Return [x, y] of the center of cell containing provided text 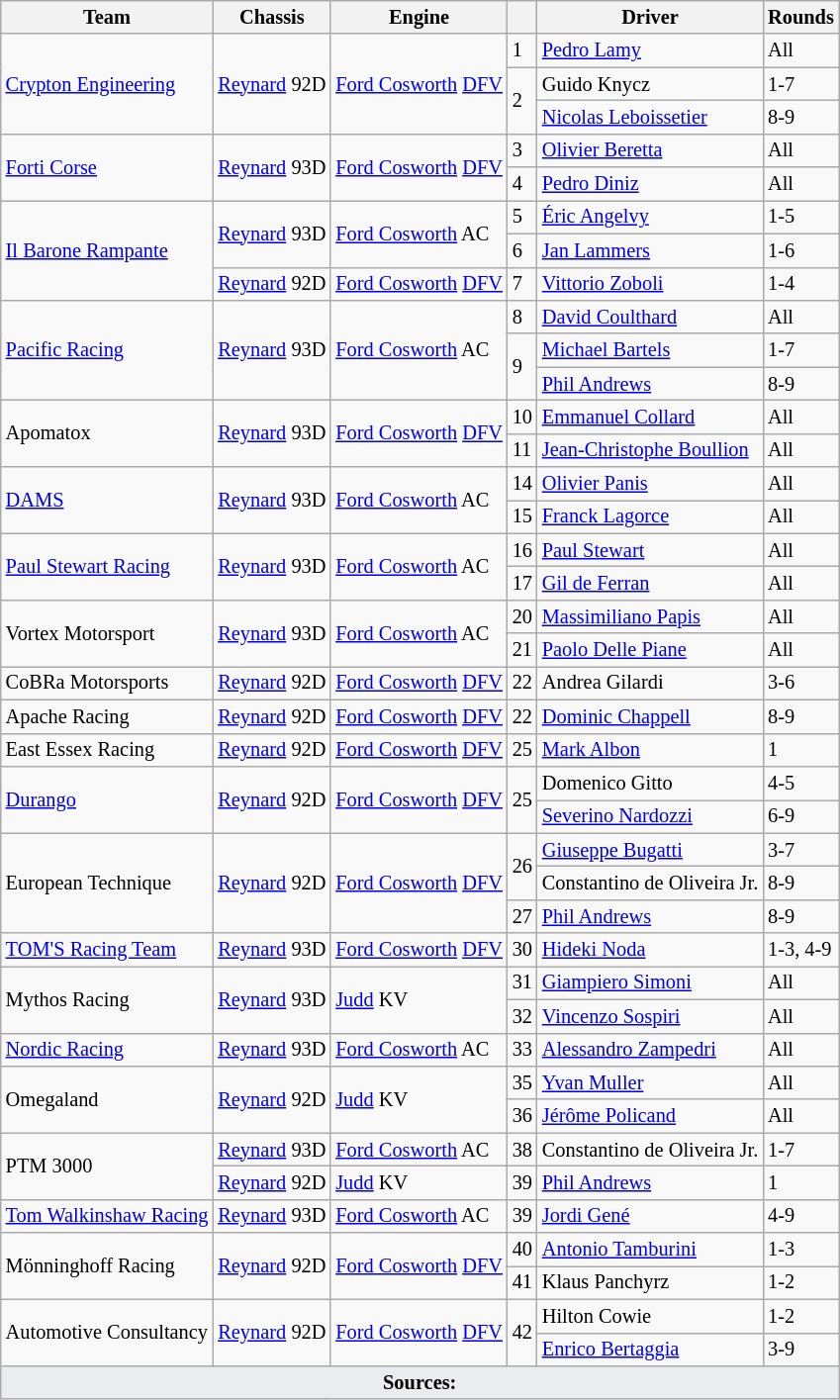
Domenico Gitto [650, 783]
Omegaland [107, 1098]
Jordi Gené [650, 1216]
Hilton Cowie [650, 1316]
Sources: [420, 1382]
36 [522, 1116]
Paul Stewart Racing [107, 566]
38 [522, 1150]
Team [107, 17]
Nicolas Leboissetier [650, 117]
Apache Racing [107, 716]
Apomatox [107, 433]
1-5 [801, 217]
6 [522, 250]
9 [522, 366]
Vincenzo Sospiri [650, 1016]
5 [522, 217]
40 [522, 1250]
DAMS [107, 501]
Pedro Diniz [650, 184]
3-9 [801, 1350]
3 [522, 150]
4 [522, 184]
Rounds [801, 17]
6-9 [801, 816]
16 [522, 550]
33 [522, 1050]
41 [522, 1282]
2 [522, 101]
Pacific Racing [107, 350]
20 [522, 616]
27 [522, 916]
TOM'S Racing Team [107, 950]
David Coulthard [650, 317]
Éric Angelvy [650, 217]
Alessandro Zampedri [650, 1050]
Crypton Engineering [107, 83]
Chassis [271, 17]
Vittorio Zoboli [650, 284]
31 [522, 982]
Enrico Bertaggia [650, 1350]
Olivier Panis [650, 484]
Durango [107, 799]
Driver [650, 17]
PTM 3000 [107, 1166]
32 [522, 1016]
14 [522, 484]
Engine [419, 17]
Hideki Noda [650, 950]
Mythos Racing [107, 999]
10 [522, 417]
1-4 [801, 284]
1-3, 4-9 [801, 950]
35 [522, 1082]
Antonio Tamburini [650, 1250]
42 [522, 1332]
Massimiliano Papis [650, 616]
11 [522, 450]
Michael Bartels [650, 350]
3-6 [801, 683]
Paul Stewart [650, 550]
Jean-Christophe Boullion [650, 450]
Giuseppe Bugatti [650, 850]
Mark Albon [650, 750]
Yvan Muller [650, 1082]
Pedro Lamy [650, 50]
Automotive Consultancy [107, 1332]
1-3 [801, 1250]
Paolo Delle Piane [650, 650]
30 [522, 950]
Klaus Panchyrz [650, 1282]
East Essex Racing [107, 750]
Forti Corse [107, 166]
4-9 [801, 1216]
26 [522, 867]
8 [522, 317]
Gil de Ferran [650, 583]
Nordic Racing [107, 1050]
Emmanuel Collard [650, 417]
Franck Lagorce [650, 516]
Mönninghoff Racing [107, 1266]
Guido Knycz [650, 84]
European Technique [107, 883]
Tom Walkinshaw Racing [107, 1216]
Jan Lammers [650, 250]
Olivier Beretta [650, 150]
15 [522, 516]
Andrea Gilardi [650, 683]
Il Barone Rampante [107, 249]
Giampiero Simoni [650, 982]
Severino Nardozzi [650, 816]
CoBRa Motorsports [107, 683]
21 [522, 650]
17 [522, 583]
1-6 [801, 250]
Vortex Motorsport [107, 633]
3-7 [801, 850]
Jérôme Policand [650, 1116]
7 [522, 284]
4-5 [801, 783]
Dominic Chappell [650, 716]
